Locate the cell with the specified text and output its [X, Y] center coordinate. 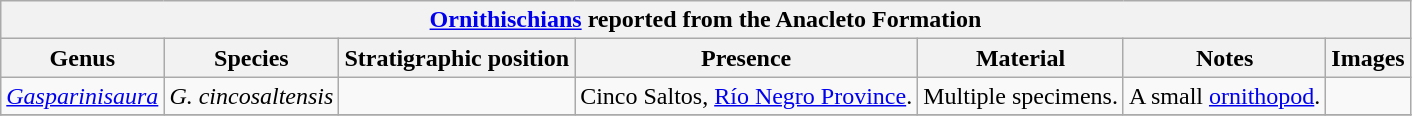
Images [1368, 58]
Species [252, 58]
Ornithischians reported from the Anacleto Formation [706, 20]
Genus [82, 58]
Presence [746, 58]
Material [1021, 58]
G. cincosaltensis [252, 96]
Gasparinisaura [82, 96]
Multiple specimens. [1021, 96]
Stratigraphic position [457, 58]
A small ornithopod. [1224, 96]
Notes [1224, 58]
Cinco Saltos, Río Negro Province. [746, 96]
